Identify which cell holds the provided text, then report its [x, y] central coordinate. 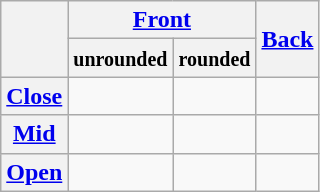
Front [162, 20]
Back [288, 39]
unrounded [120, 58]
Close [34, 96]
rounded [214, 58]
Mid [34, 134]
Open [34, 172]
